Search for the cell housing the specified text and yield its [x, y] center coordinate. 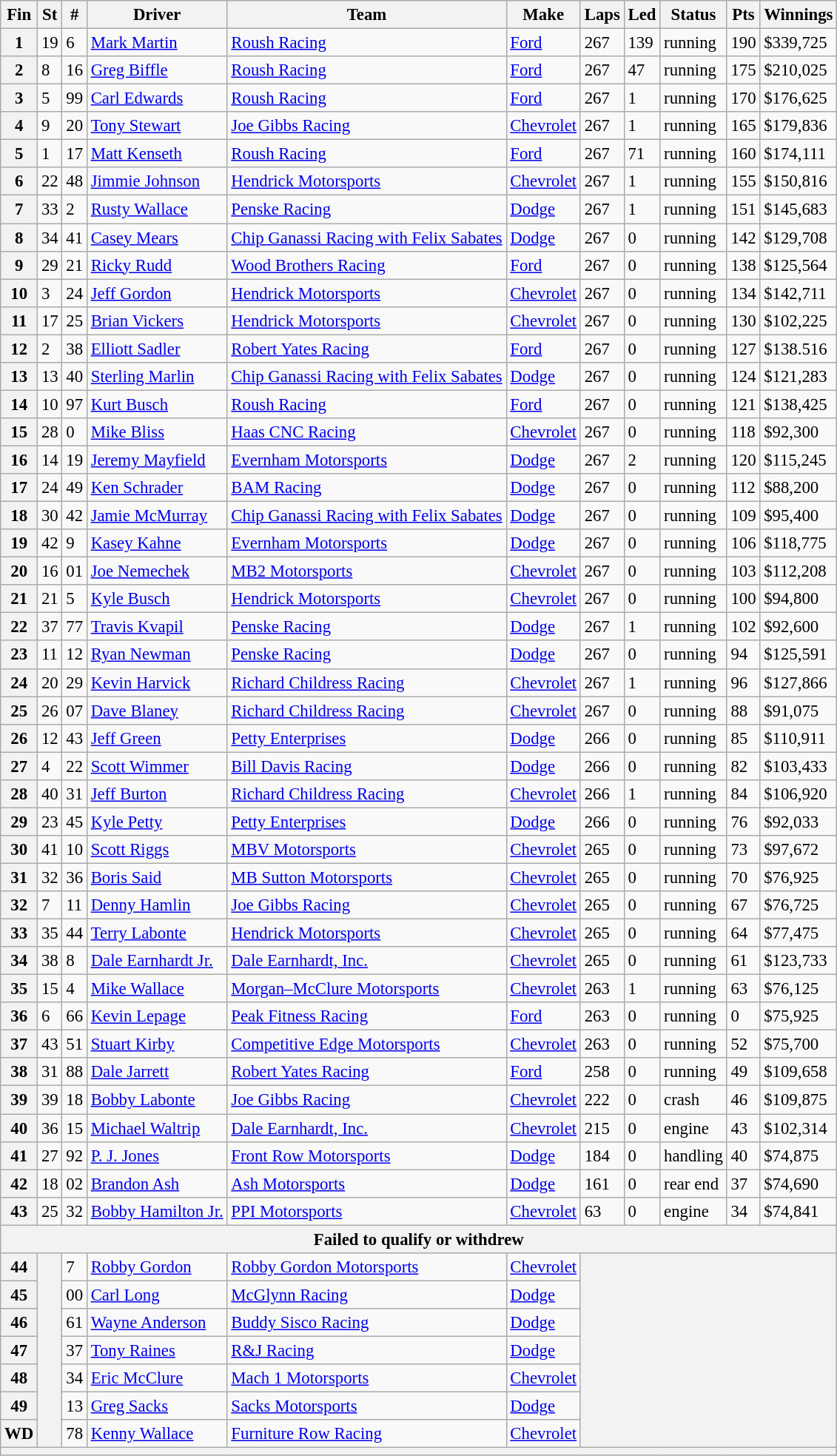
112 [743, 488]
190 [743, 43]
$112,208 [799, 571]
Kasey Kahne [157, 543]
$109,875 [799, 1100]
Driver [157, 15]
$88,200 [799, 488]
BAM Racing [367, 488]
82 [743, 766]
103 [743, 571]
155 [743, 181]
R&J Racing [367, 1350]
Sacks Motorsports [367, 1406]
Dave Blaney [157, 711]
124 [743, 377]
# [74, 15]
Mach 1 Motorsports [367, 1378]
109 [743, 516]
Brian Vickers [157, 321]
$121,283 [799, 377]
66 [74, 1016]
MBV Motorsports [367, 850]
Rusty Wallace [157, 209]
$77,475 [799, 933]
Travis Kvapil [157, 627]
$97,672 [799, 850]
Competitive Edge Motorsports [367, 1044]
$125,564 [799, 265]
$110,911 [799, 738]
Elliott Sadler [157, 349]
$75,925 [799, 1016]
Mike Wallace [157, 989]
Greg Sacks [157, 1406]
Greg Biffle [157, 70]
$92,033 [799, 822]
00 [74, 1295]
Michael Waltrip [157, 1128]
Front Row Motorsports [367, 1155]
Kyle Petty [157, 822]
100 [743, 599]
rear end [693, 1184]
142 [743, 238]
222 [602, 1100]
Carl Edwards [157, 98]
$109,658 [799, 1073]
PPI Motorsports [367, 1211]
$75,700 [799, 1044]
Bill Davis Racing [367, 766]
Wood Brothers Racing [367, 265]
P. J. Jones [157, 1155]
$115,245 [799, 460]
Buddy Sisco Racing [367, 1323]
67 [743, 905]
WD [19, 1434]
$125,591 [799, 655]
Team [367, 15]
Peak Fitness Racing [367, 1016]
258 [602, 1073]
$129,708 [799, 238]
Ricky Rudd [157, 265]
118 [743, 432]
Mike Bliss [157, 432]
215 [602, 1128]
Ryan Newman [157, 655]
01 [74, 571]
Make [543, 15]
Fin [19, 15]
$123,733 [799, 961]
Dale Jarrett [157, 1073]
77 [74, 627]
$102,225 [799, 321]
$92,300 [799, 432]
Laps [602, 15]
$174,111 [799, 154]
Jeff Green [157, 738]
70 [743, 877]
Mark Martin [157, 43]
Pts [743, 15]
$106,920 [799, 794]
Kevin Harvick [157, 682]
$74,841 [799, 1211]
84 [743, 794]
130 [743, 321]
St [50, 15]
121 [743, 404]
127 [743, 349]
Boris Said [157, 877]
Kevin Lepage [157, 1016]
07 [74, 711]
102 [743, 627]
Jeff Gordon [157, 293]
Haas CNC Racing [367, 432]
Sterling Marlin [157, 377]
Robby Gordon Motorsports [367, 1267]
165 [743, 126]
$145,683 [799, 209]
Morgan–McClure Motorsports [367, 989]
64 [743, 933]
Jeff Burton [157, 794]
73 [743, 850]
Robby Gordon [157, 1267]
Ken Schrader [157, 488]
$91,075 [799, 711]
$76,725 [799, 905]
94 [743, 655]
Status [693, 15]
Bobby Labonte [157, 1100]
$210,025 [799, 70]
Casey Mears [157, 238]
$179,836 [799, 126]
85 [743, 738]
$95,400 [799, 516]
Joe Nemechek [157, 571]
Carl Long [157, 1295]
Failed to qualify or withdrew [419, 1239]
$127,866 [799, 682]
Scott Riggs [157, 850]
$102,314 [799, 1128]
Denny Hamlin [157, 905]
$138.516 [799, 349]
134 [743, 293]
52 [743, 1044]
crash [693, 1100]
139 [642, 43]
$76,125 [799, 989]
$176,625 [799, 98]
Stuart Kirby [157, 1044]
$339,725 [799, 43]
$118,775 [799, 543]
$94,800 [799, 599]
$74,690 [799, 1184]
161 [602, 1184]
Brandon Ash [157, 1184]
handling [693, 1155]
Tony Raines [157, 1350]
175 [743, 70]
MB2 Motorsports [367, 571]
Jamie McMurray [157, 516]
Scott Wimmer [157, 766]
Jeremy Mayfield [157, 460]
Tony Stewart [157, 126]
$92,600 [799, 627]
120 [743, 460]
Jimmie Johnson [157, 181]
Wayne Anderson [157, 1323]
Kenny Wallace [157, 1434]
Eric McClure [157, 1378]
02 [74, 1184]
Dale Earnhardt Jr. [157, 961]
138 [743, 265]
Furniture Row Racing [367, 1434]
97 [74, 404]
51 [74, 1044]
Winnings [799, 15]
99 [74, 98]
Kyle Busch [157, 599]
$150,816 [799, 181]
McGlynn Racing [367, 1295]
$138,425 [799, 404]
MB Sutton Motorsports [367, 877]
96 [743, 682]
Matt Kenseth [157, 154]
Ash Motorsports [367, 1184]
76 [743, 822]
106 [743, 543]
78 [74, 1434]
$76,925 [799, 877]
Led [642, 15]
170 [743, 98]
160 [743, 154]
184 [602, 1155]
$74,875 [799, 1155]
Bobby Hamilton Jr. [157, 1211]
Kurt Busch [157, 404]
$142,711 [799, 293]
71 [642, 154]
151 [743, 209]
$103,433 [799, 766]
92 [74, 1155]
Terry Labonte [157, 933]
